Output the (x, y) coordinate of the center of the cell containing the given text.  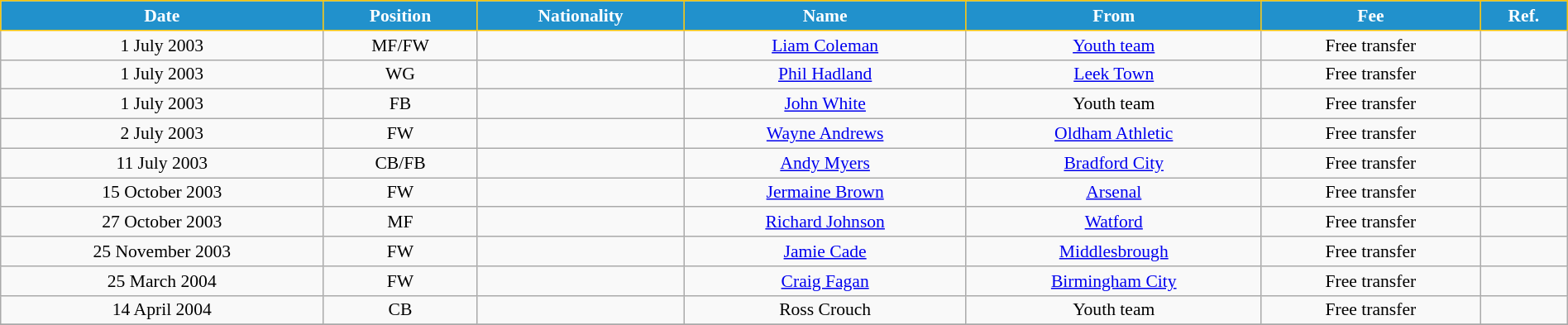
Ref. (1524, 16)
From (1113, 16)
Birmingham City (1113, 281)
MF (400, 222)
Middlesbrough (1113, 251)
WG (400, 74)
Phil Hadland (825, 74)
Bradford City (1113, 163)
Jamie Cade (825, 251)
MF/FW (400, 45)
Watford (1113, 222)
11 July 2003 (162, 163)
Liam Coleman (825, 45)
John White (825, 104)
FB (400, 104)
Oldham Athletic (1113, 134)
Andy Myers (825, 163)
Leek Town (1113, 74)
Nationality (581, 16)
Jermaine Brown (825, 193)
25 November 2003 (162, 251)
2 July 2003 (162, 134)
Richard Johnson (825, 222)
Craig Fagan (825, 281)
25 March 2004 (162, 281)
Position (400, 16)
Ross Crouch (825, 310)
Arsenal (1113, 193)
Date (162, 16)
CB (400, 310)
15 October 2003 (162, 193)
Wayne Andrews (825, 134)
CB/FB (400, 163)
14 April 2004 (162, 310)
27 October 2003 (162, 222)
Name (825, 16)
Fee (1370, 16)
